Determine the (X, Y) coordinate at the center of the cell enclosing the given text.  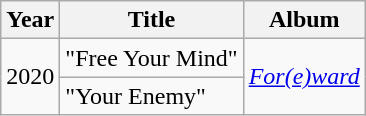
Title (152, 20)
Year (30, 20)
Album (304, 20)
For(e)ward (304, 77)
"Your Enemy" (152, 96)
"Free Your Mind" (152, 58)
2020 (30, 77)
